Return [x, y] of the center of cell containing provided text 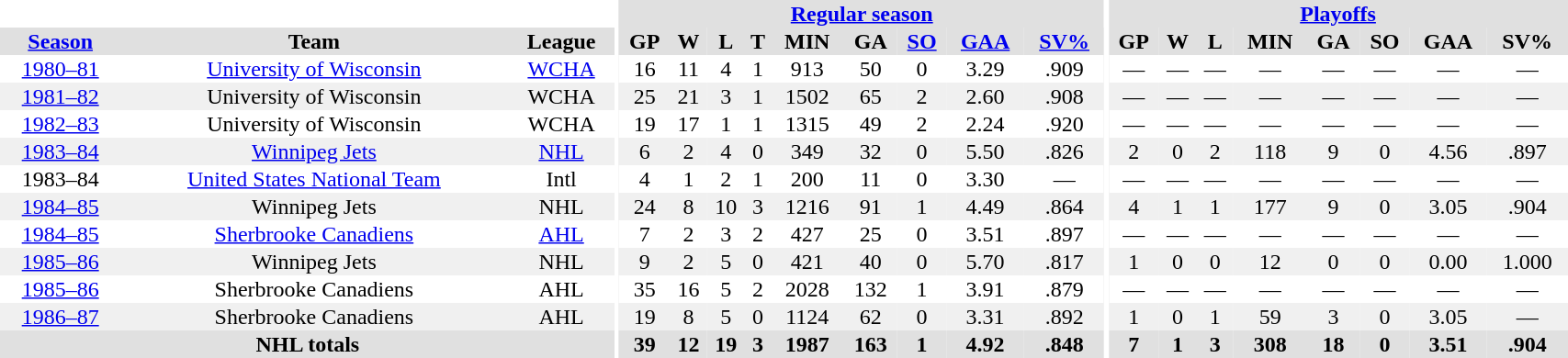
1124 [807, 317]
349 [807, 151]
.817 [1064, 262]
Regular season [862, 14]
10 [726, 207]
18 [1334, 344]
T [759, 41]
0.00 [1448, 262]
4.49 [985, 207]
Playoffs [1338, 14]
2.24 [985, 124]
1502 [807, 96]
163 [871, 344]
.879 [1064, 289]
200 [807, 179]
1982–83 [61, 124]
5.70 [985, 262]
.920 [1064, 124]
Season [61, 41]
1315 [807, 124]
1986–87 [61, 317]
17 [689, 124]
177 [1269, 207]
1216 [807, 207]
59 [1269, 317]
5.50 [985, 151]
.909 [1064, 69]
NHL totals [308, 344]
35 [645, 289]
3.31 [985, 317]
427 [807, 234]
24 [645, 207]
1980–81 [61, 69]
39 [645, 344]
6 [645, 151]
308 [1269, 344]
2.60 [985, 96]
3.29 [985, 69]
421 [807, 262]
1987 [807, 344]
21 [689, 96]
132 [871, 289]
League [560, 41]
United States National Team [314, 179]
2028 [807, 289]
40 [871, 262]
.826 [1064, 151]
.908 [1064, 96]
1981–82 [61, 96]
4.56 [1448, 151]
.864 [1064, 207]
50 [871, 69]
32 [871, 151]
49 [871, 124]
.848 [1064, 344]
65 [871, 96]
3.30 [985, 179]
118 [1269, 151]
1.000 [1527, 262]
62 [871, 317]
91 [871, 207]
913 [807, 69]
Team [314, 41]
Intl [560, 179]
.892 [1064, 317]
3.91 [985, 289]
4.92 [985, 344]
